Locate the cell with the specified text and output its (x, y) center coordinate. 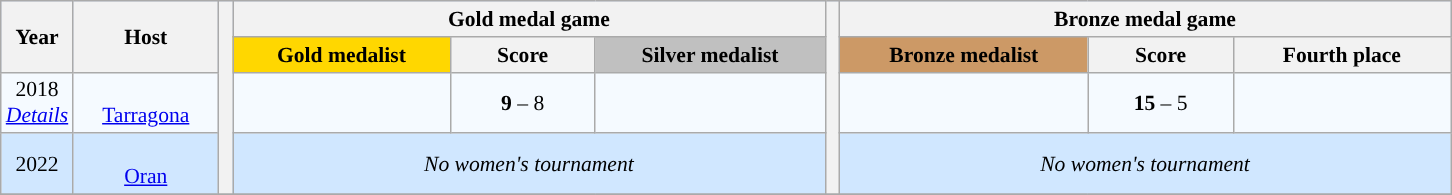
Year (37, 36)
Bronze medalist (964, 55)
Silver medalist (710, 55)
Bronze medal game (1144, 19)
Host (146, 36)
Gold medal game (529, 19)
Oran (146, 164)
2018Details (37, 102)
9 – 8 (522, 102)
Tarragona (146, 102)
15 – 5 (1160, 102)
2022 (37, 164)
Gold medalist (342, 55)
Fourth place (1342, 55)
